From the cell containing the given text, extract its center point as (x, y) coordinate. 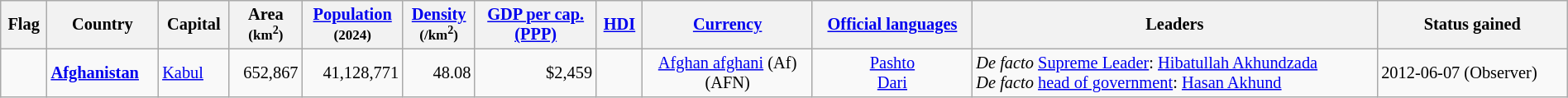
Afghanistan (103, 72)
Population(2024) (352, 25)
652,867 (265, 72)
Official languages (892, 25)
PashtoDari (892, 72)
2012-06-07 (Observer) (1472, 72)
HDI (619, 25)
48.08 (438, 72)
Status gained (1472, 25)
Flag (24, 25)
41,128,771 (352, 72)
Area(km2) (265, 25)
Capital (194, 25)
Afghan afghani (Af) (AFN) (728, 72)
Country (103, 25)
Density(/km2) (438, 25)
GDP per cap.(PPP) (536, 25)
$2,459 (536, 72)
Currency (728, 25)
Kabul (194, 72)
De facto Supreme Leader: Hibatullah AkhundzadaDe facto head of government: Hasan Akhund (1174, 72)
Leaders (1174, 25)
